Search for the cell housing the specified text and yield its [X, Y] center coordinate. 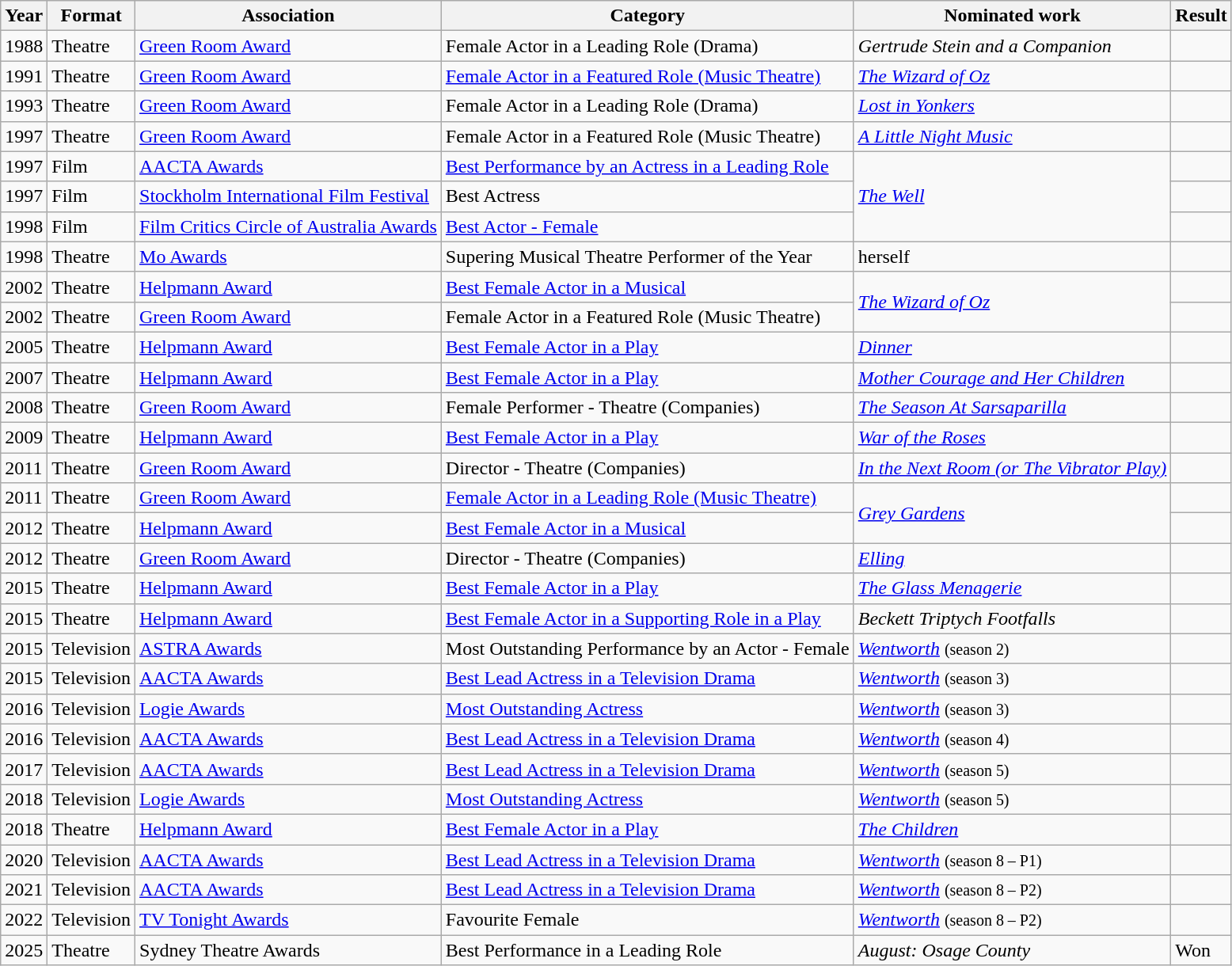
2021 [24, 890]
2025 [24, 950]
2020 [24, 859]
1991 [24, 76]
Format [92, 16]
Lost in Yonkers [1012, 106]
Sydney Theatre Awards [288, 950]
Best Actor - Female [648, 226]
Mo Awards [288, 257]
Wentworth (season 4) [1012, 739]
The Well [1012, 196]
In the Next Room (or The Vibrator Play) [1012, 468]
2008 [24, 408]
1993 [24, 106]
Category [648, 16]
Won [1201, 950]
2017 [24, 769]
Elling [1012, 558]
Best Actress [648, 196]
2005 [24, 347]
Most Outstanding Performance by an Actor - Female [648, 648]
Supering Musical Theatre Performer of the Year [648, 257]
Favourite Female [648, 920]
Nominated work [1012, 16]
Result [1201, 16]
Wentworth (season 8 – P1) [1012, 859]
Beckett Triptych Footfalls [1012, 618]
1988 [24, 46]
Year [24, 16]
Best Female Actor in a Supporting Role in a Play [648, 618]
The Glass Menagerie [1012, 588]
Mother Courage and Her Children [1012, 378]
Grey Gardens [1012, 513]
Female Actor in a Leading Role (Music Theatre) [648, 498]
Film Critics Circle of Australia Awards [288, 226]
Best Performance in a Leading Role [648, 950]
Best Performance by an Actress in a Leading Role [648, 166]
The Season At Sarsaparilla [1012, 408]
TV Tonight Awards [288, 920]
Wentworth (season 2) [1012, 648]
A Little Night Music [1012, 136]
Gertrude Stein and a Companion [1012, 46]
ASTRA Awards [288, 648]
War of the Roses [1012, 438]
2007 [24, 378]
Dinner [1012, 347]
Female Performer - Theatre (Companies) [648, 408]
2009 [24, 438]
Association [288, 16]
August: Osage County [1012, 950]
The Children [1012, 829]
2022 [24, 920]
herself [1012, 257]
Stockholm International Film Festival [288, 196]
